Provide the (X, Y) coordinate of the cell's center where the given text is located.  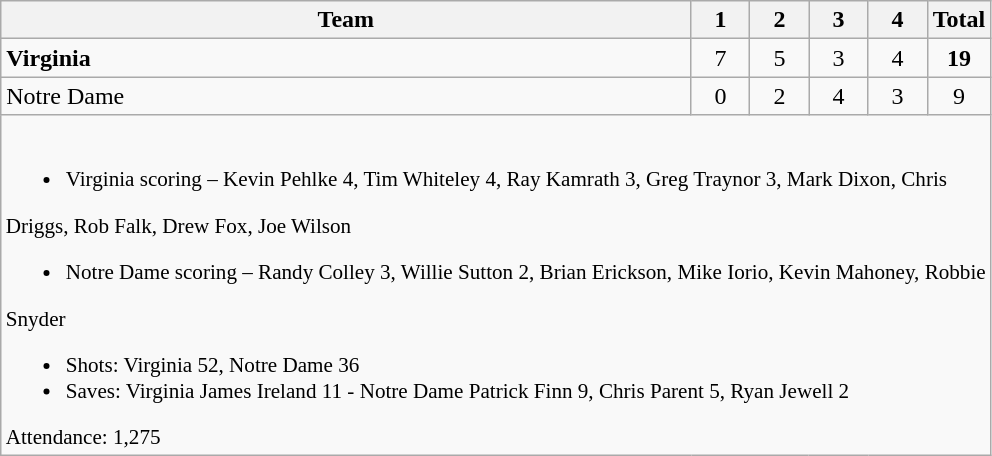
7 (720, 58)
Total (959, 20)
19 (959, 58)
0 (720, 96)
5 (780, 58)
Virginia (346, 58)
Notre Dame (346, 96)
9 (959, 96)
1 (720, 20)
Team (346, 20)
